Return (x, y) of the center of cell containing provided text 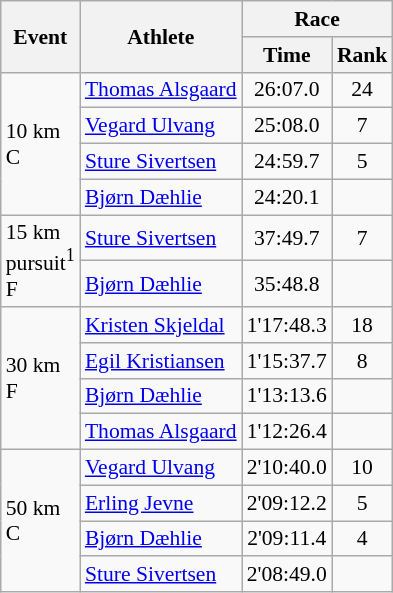
50 km C (40, 521)
2'09:12.2 (287, 503)
Athlete (161, 36)
Time (287, 55)
Rank (362, 55)
10 (362, 468)
1'12:26.4 (287, 432)
15 km pursuit1 F (40, 261)
26:07.0 (287, 90)
30 km F (40, 378)
37:49.7 (287, 238)
1'15:37.7 (287, 361)
Event (40, 36)
2'10:40.0 (287, 468)
1'13:13.6 (287, 396)
Race (318, 19)
35:48.8 (287, 284)
2'08:49.0 (287, 575)
18 (362, 325)
24:20.1 (287, 197)
24:59.7 (287, 162)
25:08.0 (287, 126)
8 (362, 361)
10 km C (40, 143)
Egil Kristiansen (161, 361)
Erling Jevne (161, 503)
24 (362, 90)
4 (362, 539)
1'17:48.3 (287, 325)
2'09:11.4 (287, 539)
Kristen Skjeldal (161, 325)
